Pinpoint the cell where the given text exists, returning its (X, Y) midpoint coordinate. 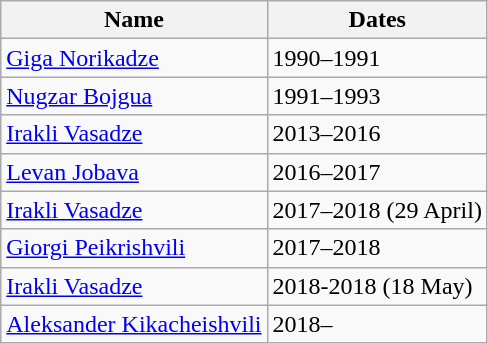
Levan Jobava (134, 172)
1991–1993 (377, 96)
Giorgi Peikrishvili (134, 248)
2013–2016 (377, 134)
Giga Norikadze (134, 58)
Name (134, 20)
2016–2017 (377, 172)
Aleksander Kikacheishvili (134, 324)
Nugzar Bojgua (134, 96)
2018– (377, 324)
2017–2018 (29 April) (377, 210)
1990–1991 (377, 58)
2018-2018 (18 May) (377, 286)
Dates (377, 20)
2017–2018 (377, 248)
